From the cell containing the given text, extract its center point as (x, y) coordinate. 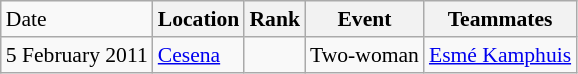
Date (77, 19)
Cesena (199, 55)
5 February 2011 (77, 55)
Esmé Kamphuis (500, 55)
Location (199, 19)
Rank (274, 19)
Two-woman (364, 55)
Teammates (500, 19)
Event (364, 19)
